Extract the (X, Y) coordinate from the center of the cell holding the provided text.  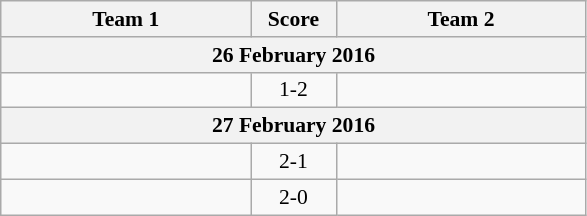
27 February 2016 (294, 126)
Score (294, 19)
Team 1 (126, 19)
2-1 (294, 162)
1-2 (294, 90)
2-0 (294, 197)
Team 2 (461, 19)
26 February 2016 (294, 55)
